Detect which cell encompasses the target text, then output its (X, Y) center coordinate. 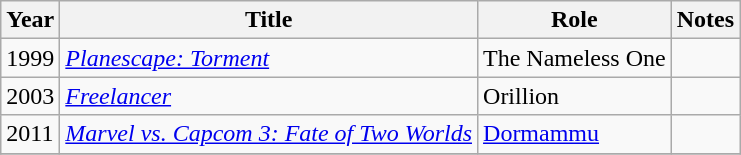
Marvel vs. Capcom 3: Fate of Two Worlds (269, 134)
Freelancer (269, 96)
Notes (705, 20)
Orillion (575, 96)
1999 (30, 58)
Dormammu (575, 134)
Planescape: Torment (269, 58)
2011 (30, 134)
Role (575, 20)
Year (30, 20)
The Nameless One (575, 58)
Title (269, 20)
2003 (30, 96)
